Search for the cell housing the specified text and yield its [X, Y] center coordinate. 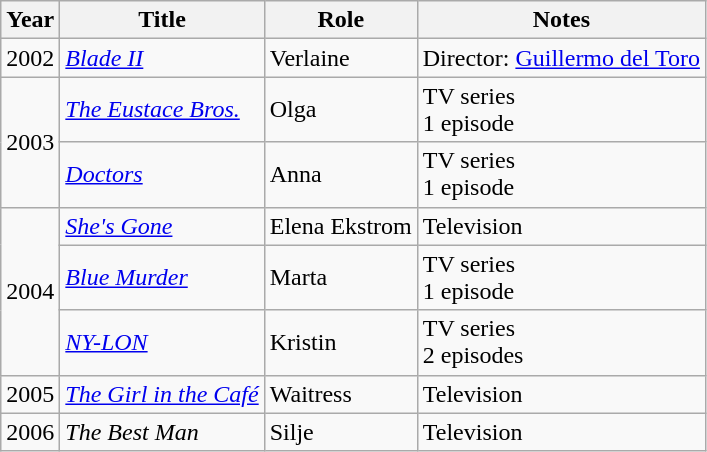
2002 [30, 58]
2005 [30, 394]
Silje [340, 432]
Elena Ekstrom [340, 226]
Year [30, 20]
2006 [30, 432]
TV series2 episodes [561, 342]
Kristin [340, 342]
Waitress [340, 394]
She's Gone [162, 226]
Blue Murder [162, 278]
The Girl in the Café [162, 394]
NY-LON [162, 342]
Role [340, 20]
Doctors [162, 174]
Notes [561, 20]
Director: Guillermo del Toro [561, 58]
The Best Man [162, 432]
Blade II [162, 58]
The Eustace Bros. [162, 110]
2004 [30, 291]
Olga [340, 110]
2003 [30, 142]
Title [162, 20]
Marta [340, 278]
Verlaine [340, 58]
Anna [340, 174]
